For the text-containing cell, return its midpoint in [X, Y] coordinate format. 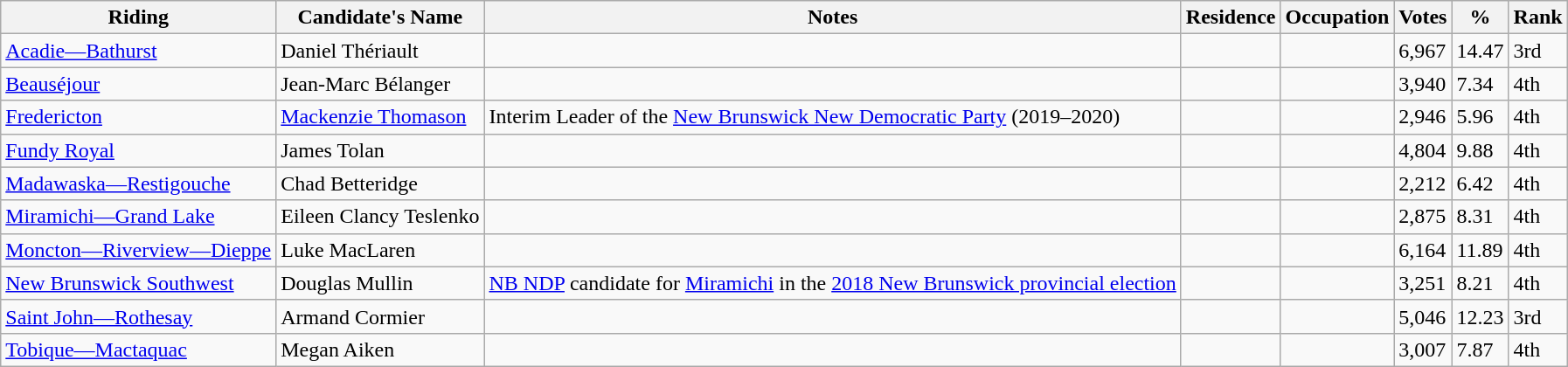
Douglas Mullin [380, 283]
Rank [1538, 17]
Luke MacLaren [380, 250]
4,804 [1423, 150]
Armand Cormier [380, 316]
Moncton—Riverview—Dieppe [138, 250]
3,007 [1423, 350]
2,212 [1423, 183]
6.42 [1481, 183]
NB NDP candidate for Miramichi in the 2018 New Brunswick provincial election [832, 283]
Occupation [1337, 17]
Candidate's Name [380, 17]
Votes [1423, 17]
7.87 [1481, 350]
8.31 [1481, 217]
Notes [832, 17]
6,164 [1423, 250]
Fundy Royal [138, 150]
Saint John—Rothesay [138, 316]
8.21 [1481, 283]
5,046 [1423, 316]
James Tolan [380, 150]
2,946 [1423, 117]
Tobique—Mactaquac [138, 350]
Eileen Clancy Teslenko [380, 217]
Interim Leader of the New Brunswick New Democratic Party (2019–2020) [832, 117]
Chad Betteridge [380, 183]
11.89 [1481, 250]
Miramichi—Grand Lake [138, 217]
Beauséjour [138, 84]
2,875 [1423, 217]
Mackenzie Thomason [380, 117]
Fredericton [138, 117]
3,251 [1423, 283]
Daniel Thériault [380, 51]
6,967 [1423, 51]
Megan Aiken [380, 350]
Residence [1231, 17]
3,940 [1423, 84]
% [1481, 17]
7.34 [1481, 84]
5.96 [1481, 117]
9.88 [1481, 150]
Madawaska—Restigouche [138, 183]
Jean-Marc Bélanger [380, 84]
New Brunswick Southwest [138, 283]
14.47 [1481, 51]
Riding [138, 17]
Acadie—Bathurst [138, 51]
12.23 [1481, 316]
